Identify which cell holds the provided text, then report its (x, y) central coordinate. 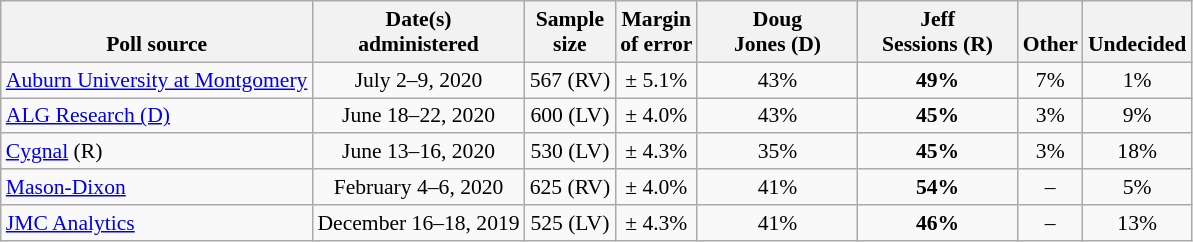
35% (777, 152)
ALG Research (D) (157, 116)
54% (938, 187)
February 4–6, 2020 (418, 187)
7% (1050, 80)
1% (1137, 80)
525 (LV) (570, 223)
June 18–22, 2020 (418, 116)
600 (LV) (570, 116)
Auburn University at Montgomery (157, 80)
46% (938, 223)
± 5.1% (656, 80)
Other (1050, 32)
Samplesize (570, 32)
Marginof error (656, 32)
18% (1137, 152)
49% (938, 80)
Poll source (157, 32)
July 2–9, 2020 (418, 80)
13% (1137, 223)
Date(s)administered (418, 32)
Undecided (1137, 32)
December 16–18, 2019 (418, 223)
5% (1137, 187)
625 (RV) (570, 187)
530 (LV) (570, 152)
JMC Analytics (157, 223)
DougJones (D) (777, 32)
Mason-Dixon (157, 187)
JeffSessions (R) (938, 32)
Cygnal (R) (157, 152)
9% (1137, 116)
567 (RV) (570, 80)
June 13–16, 2020 (418, 152)
